Return (X, Y) of the center of cell containing provided text 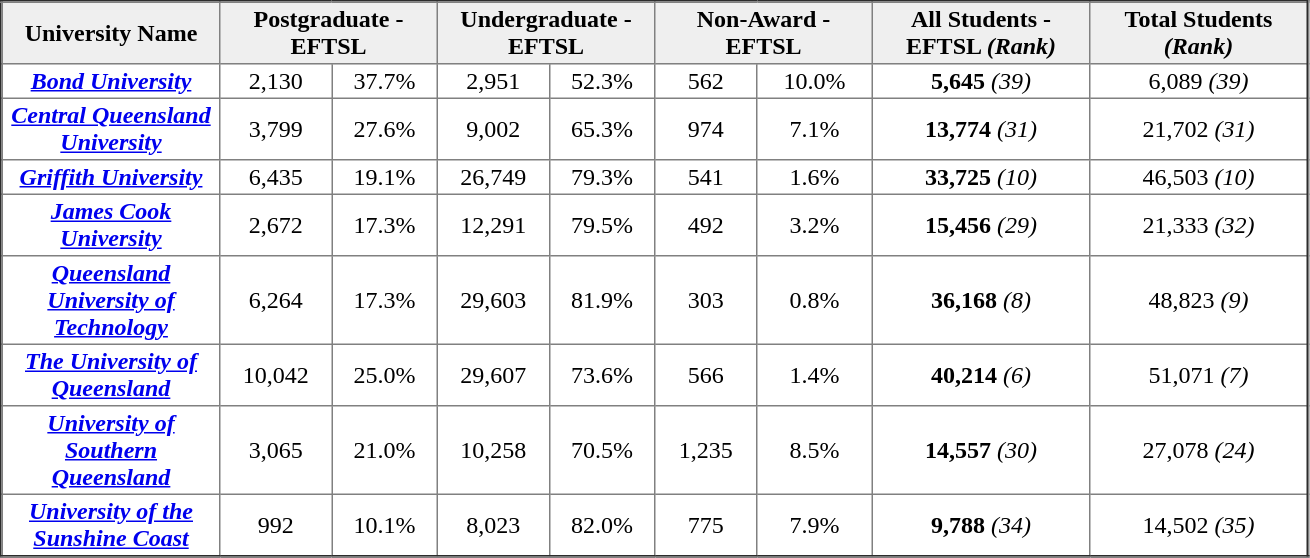
Total Students (Rank) (1199, 33)
46,503 (10) (1199, 177)
52.3% (602, 81)
974 (706, 129)
10.0% (814, 81)
27.6% (385, 129)
University of Southern Queensland (111, 450)
29,607 (493, 375)
8.5% (814, 450)
27,078 (24) (1199, 450)
Queensland University of Technology (111, 300)
562 (706, 81)
3,065 (276, 450)
9,788 (34) (981, 525)
14,557 (30) (981, 450)
6,264 (276, 300)
The University of Queensland (111, 375)
25.0% (385, 375)
7.1% (814, 129)
9,002 (493, 129)
79.3% (602, 177)
1.6% (814, 177)
Non-Award - EFTSL (764, 33)
303 (706, 300)
81.9% (602, 300)
7.9% (814, 525)
3,799 (276, 129)
Undergraduate - EFTSL (546, 33)
All Students - EFTSL (Rank) (981, 33)
21.0% (385, 450)
15,456 (29) (981, 225)
10,258 (493, 450)
1.4% (814, 375)
73.6% (602, 375)
6,089 (39) (1199, 81)
79.5% (602, 225)
14,502 (35) (1199, 525)
6,435 (276, 177)
37.7% (385, 81)
Griffith University (111, 177)
University Name (111, 33)
82.0% (602, 525)
492 (706, 225)
2,130 (276, 81)
13,774 (31) (981, 129)
8,023 (493, 525)
12,291 (493, 225)
70.5% (602, 450)
2,951 (493, 81)
40,214 (6) (981, 375)
566 (706, 375)
Bond University (111, 81)
0.8% (814, 300)
26,749 (493, 177)
51,071 (7) (1199, 375)
Postgraduate - EFTSL (329, 33)
10.1% (385, 525)
65.3% (602, 129)
36,168 (8) (981, 300)
48,823 (9) (1199, 300)
1,235 (706, 450)
992 (276, 525)
21,702 (31) (1199, 129)
2,672 (276, 225)
775 (706, 525)
29,603 (493, 300)
541 (706, 177)
Central Queensland University (111, 129)
3.2% (814, 225)
21,333 (32) (1199, 225)
10,042 (276, 375)
5,645 (39) (981, 81)
James Cook University (111, 225)
19.1% (385, 177)
University of the Sunshine Coast (111, 525)
33,725 (10) (981, 177)
